Search for the cell housing the specified text and yield its [X, Y] center coordinate. 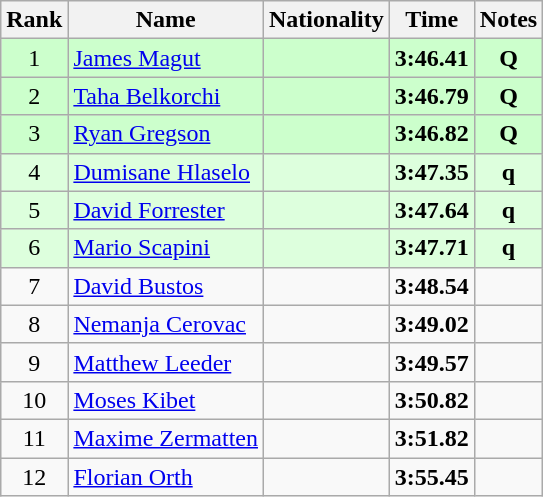
3:50.82 [432, 400]
James Magut [166, 58]
David Forrester [166, 210]
3 [34, 134]
Nationality [327, 20]
6 [34, 248]
Maxime Zermatten [166, 438]
3:47.35 [432, 172]
8 [34, 324]
3:47.71 [432, 248]
Taha Belkorchi [166, 96]
3:48.54 [432, 286]
3:49.57 [432, 362]
12 [34, 477]
Moses Kibet [166, 400]
3:46.41 [432, 58]
4 [34, 172]
3:55.45 [432, 477]
5 [34, 210]
Name [166, 20]
Dumisane Hlaselo [166, 172]
7 [34, 286]
3:49.02 [432, 324]
10 [34, 400]
Time [432, 20]
3:46.79 [432, 96]
1 [34, 58]
Mario Scapini [166, 248]
9 [34, 362]
Florian Orth [166, 477]
Matthew Leeder [166, 362]
David Bustos [166, 286]
Notes [508, 20]
3:51.82 [432, 438]
Nemanja Cerovac [166, 324]
2 [34, 96]
Ryan Gregson [166, 134]
11 [34, 438]
3:46.82 [432, 134]
3:47.64 [432, 210]
Rank [34, 20]
